Find where the given text appears and provide that cell's center as [X, Y] coordinate. 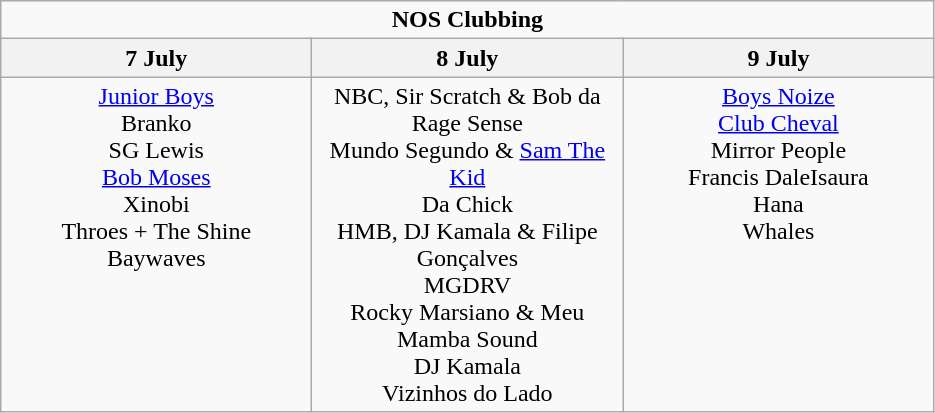
8 July [468, 58]
NOS Clubbing [468, 20]
Junior BoysBrankoSG LewisBob MosesXinobiThroes + The ShineBaywaves [156, 244]
7 July [156, 58]
9 July [778, 58]
Boys NoizeClub ChevalMirror PeopleFrancis DaleIsauraHanaWhales [778, 244]
